From the cell containing the given text, extract its center point as [X, Y] coordinate. 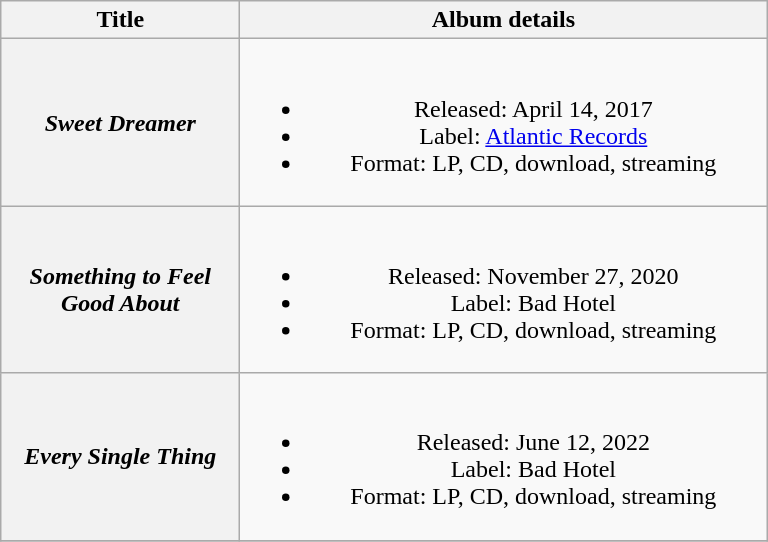
Every Single Thing [120, 456]
Album details [504, 20]
Released: November 27, 2020Label: Bad HotelFormat: LP, CD, download, streaming [504, 290]
Sweet Dreamer [120, 122]
Released: April 14, 2017Label: Atlantic RecordsFormat: LP, CD, download, streaming [504, 122]
Released: June 12, 2022Label: Bad HotelFormat: LP, CD, download, streaming [504, 456]
Something to Feel Good About [120, 290]
Title [120, 20]
